Determine the (X, Y) coordinate at the center of the cell enclosing the given text.  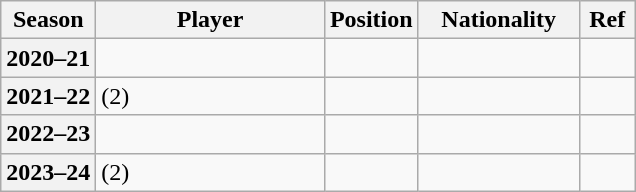
Nationality (498, 20)
Player (210, 20)
2021–22 (48, 96)
Position (371, 20)
2020–21 (48, 58)
2023–24 (48, 172)
Ref (607, 20)
Season (48, 20)
2022–23 (48, 134)
